Find where the given text appears and provide that cell's center as [x, y] coordinate. 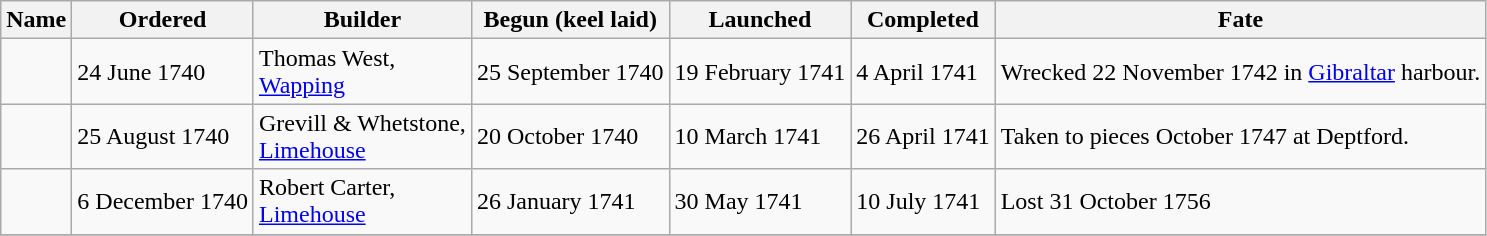
Name [36, 20]
20 October 1740 [570, 136]
Robert Carter,Limehouse [362, 202]
4 April 1741 [923, 72]
25 August 1740 [163, 136]
Taken to pieces October 1747 at Deptford. [1240, 136]
Ordered [163, 20]
Begun (keel laid) [570, 20]
6 December 1740 [163, 202]
Thomas West,Wapping [362, 72]
30 May 1741 [760, 202]
10 July 1741 [923, 202]
Builder [362, 20]
Grevill & Whetstone,Limehouse [362, 136]
10 March 1741 [760, 136]
19 February 1741 [760, 72]
Launched [760, 20]
Wrecked 22 November 1742 in Gibraltar harbour. [1240, 72]
25 September 1740 [570, 72]
Lost 31 October 1756 [1240, 202]
Fate [1240, 20]
Completed [923, 20]
24 June 1740 [163, 72]
26 January 1741 [570, 202]
26 April 1741 [923, 136]
